Identify which cell holds the provided text, then report its (X, Y) central coordinate. 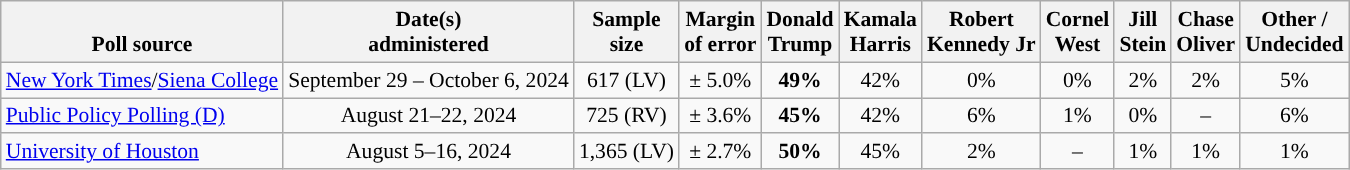
JillStein (1142, 32)
Public Policy Polling (D) (142, 116)
49% (800, 80)
Samplesize (626, 32)
725 (RV) (626, 116)
617 (LV) (626, 80)
KamalaHarris (880, 32)
DonaldTrump (800, 32)
± 3.6% (720, 116)
August 5–16, 2024 (428, 152)
RobertKennedy Jr (982, 32)
Date(s)administered (428, 32)
50% (800, 152)
Poll source (142, 32)
University of Houston (142, 152)
± 2.7% (720, 152)
Other /Undecided (1294, 32)
± 5.0% (720, 80)
1,365 (LV) (626, 152)
Marginof error (720, 32)
New York Times/Siena College (142, 80)
5% (1294, 80)
CornelWest (1078, 32)
August 21–22, 2024 (428, 116)
September 29 – October 6, 2024 (428, 80)
ChaseOliver (1206, 32)
